Provide the [x, y] coordinate of the cell's center where the given text is located.  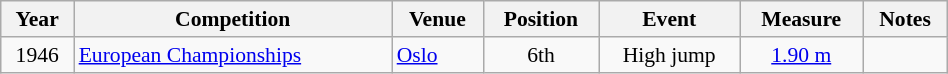
Position [541, 19]
Competition [233, 19]
6th [541, 55]
Venue [438, 19]
Event [670, 19]
Notes [905, 19]
High jump [670, 55]
1.90 m [802, 55]
1946 [38, 55]
Measure [802, 19]
European Championships [233, 55]
Year [38, 19]
Oslo [438, 55]
